Locate the cell with the specified text and output its [X, Y] center coordinate. 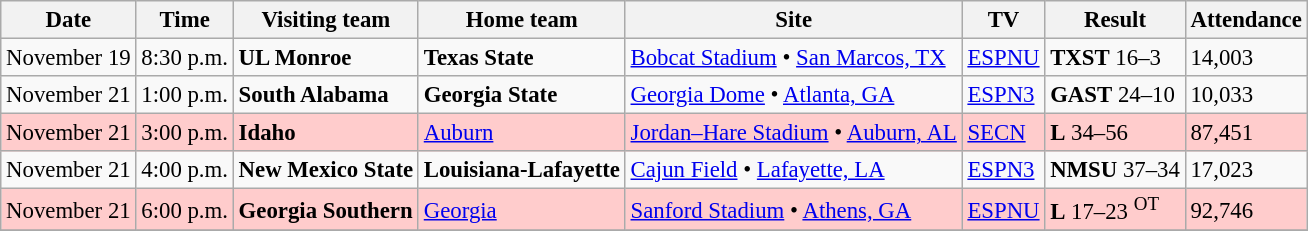
Cajun Field • Lafayette, LA [794, 170]
Site [794, 20]
17,023 [1246, 170]
Jordan–Hare Stadium • Auburn, AL [794, 133]
Time [184, 20]
Texas State [522, 58]
Georgia Dome • Atlanta, GA [794, 95]
92,746 [1246, 210]
Visiting team [326, 20]
3:00 p.m. [184, 133]
UL Monroe [326, 58]
NMSU 37–34 [1115, 170]
TXST 16–3 [1115, 58]
GAST 24–10 [1115, 95]
L 34–56 [1115, 133]
4:00 p.m. [184, 170]
Result [1115, 20]
6:00 p.m. [184, 210]
South Alabama [326, 95]
TV [1004, 20]
8:30 p.m. [184, 58]
Louisiana-Lafayette [522, 170]
Georgia Southern [326, 210]
Date [68, 20]
New Mexico State [326, 170]
Georgia [522, 210]
Bobcat Stadium • San Marcos, TX [794, 58]
10,033 [1246, 95]
Home team [522, 20]
November 19 [68, 58]
14,003 [1246, 58]
L 17–23 OT [1115, 210]
87,451 [1246, 133]
Sanford Stadium • Athens, GA [794, 210]
1:00 p.m. [184, 95]
Idaho [326, 133]
Attendance [1246, 20]
Auburn [522, 133]
Georgia State [522, 95]
SECN [1004, 133]
